Capture the cell that displays the provided text and extract its (X, Y) central coordinate. 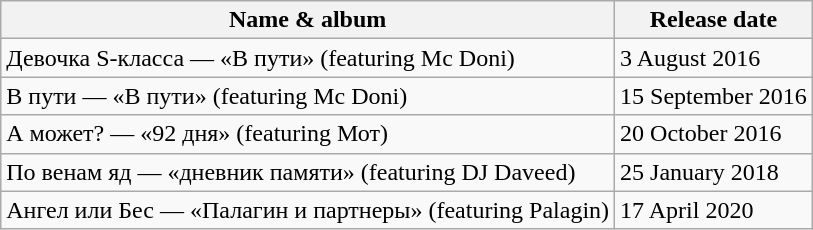
Release date (714, 20)
17 April 2020 (714, 210)
А может? — «92 дня» (featuring Мот) (308, 134)
15 September 2016 (714, 96)
В пути — «В пути» (featuring Mc Doni) (308, 96)
Ангел или Бес — «Палагин и партнеры» (featuring Palagin) (308, 210)
По венам яд — «дневник памяти» (featuring DJ Daveed) (308, 172)
Девочка S-класса — «В пути» (featuring Mc Doni) (308, 58)
25 January 2018 (714, 172)
20 October 2016 (714, 134)
3 August 2016 (714, 58)
Name & album (308, 20)
